Extract the [X, Y] coordinate from the center of the cell holding the provided text.  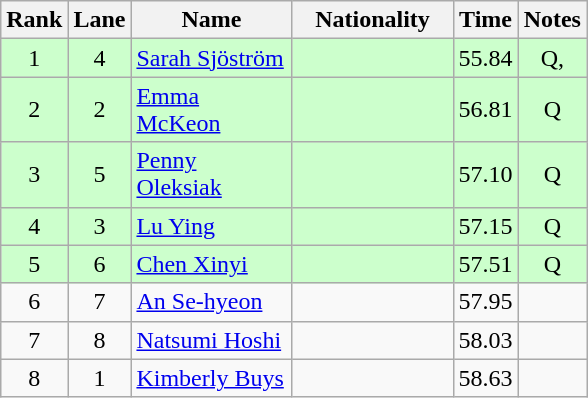
An Se-hyeon [212, 302]
Q, [552, 58]
57.10 [486, 174]
Time [486, 20]
55.84 [486, 58]
58.03 [486, 340]
Nationality [372, 20]
Lane [100, 20]
Lu Ying [212, 226]
57.15 [486, 226]
Chen Xinyi [212, 264]
Notes [552, 20]
57.51 [486, 264]
Natsumi Hoshi [212, 340]
57.95 [486, 302]
Name [212, 20]
Rank [34, 20]
58.63 [486, 378]
Sarah Sjöström [212, 58]
Penny Oleksiak [212, 174]
Emma McKeon [212, 110]
Kimberly Buys [212, 378]
56.81 [486, 110]
